Detect which cell encompasses the target text, then output its (x, y) center coordinate. 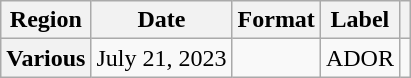
Format (276, 20)
Region (46, 20)
Label (360, 20)
Date (162, 20)
ADOR (360, 58)
Various (46, 58)
July 21, 2023 (162, 58)
